For the text-containing cell, return its midpoint in [x, y] coordinate format. 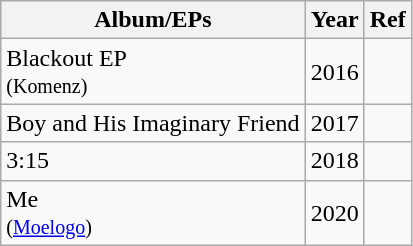
Me(Moelogo) [153, 212]
Ref [388, 20]
Blackout EP(Komenz) [153, 72]
2016 [334, 72]
3:15 [153, 161]
2017 [334, 123]
2020 [334, 212]
Album/EPs [153, 20]
Year [334, 20]
2018 [334, 161]
Boy and His Imaginary Friend [153, 123]
